Search for the cell housing the specified text and yield its [x, y] center coordinate. 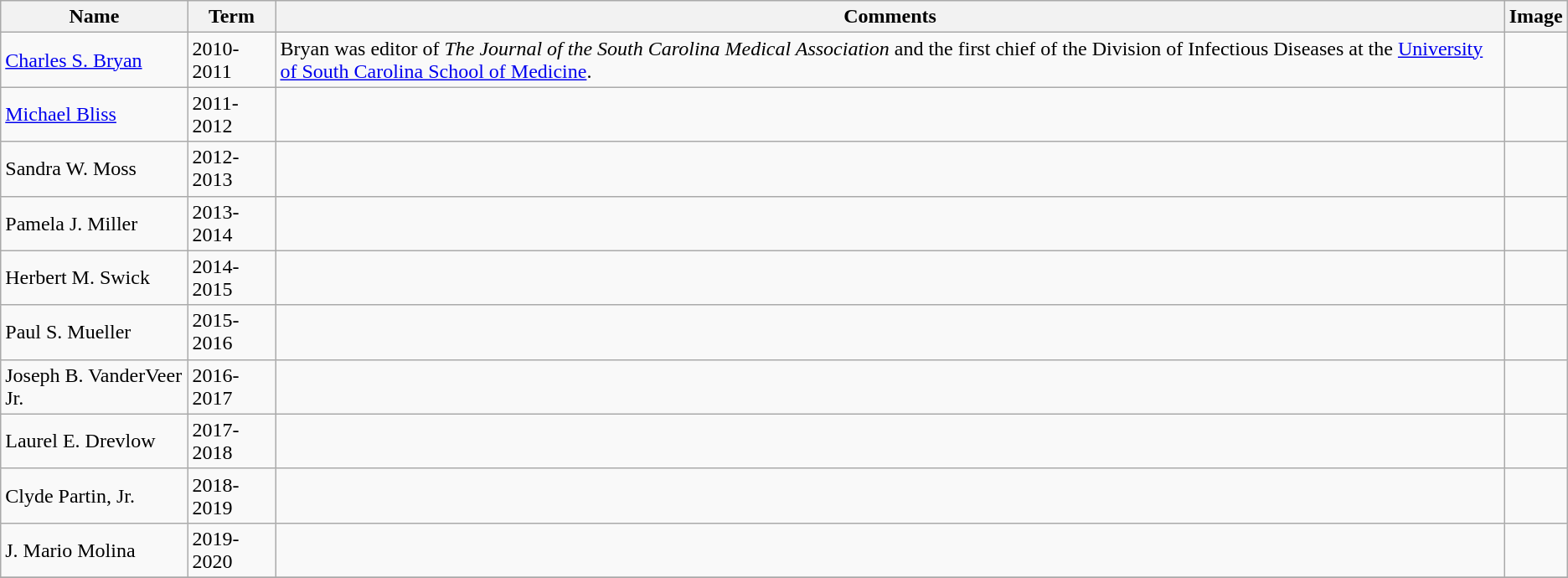
Image [1536, 17]
J. Mario Molina [94, 550]
Joseph B. VanderVeer Jr. [94, 387]
Term [231, 17]
2017-2018 [231, 441]
Paul S. Mueller [94, 332]
2014-2015 [231, 278]
Charles S. Bryan [94, 60]
2012-2013 [231, 169]
Name [94, 17]
2011-2012 [231, 114]
Pamela J. Miller [94, 223]
2015-2016 [231, 332]
2013-2014 [231, 223]
2010-2011 [231, 60]
2018-2019 [231, 496]
2019-2020 [231, 550]
Herbert M. Swick [94, 278]
Sandra W. Moss [94, 169]
Michael Bliss [94, 114]
Comments [890, 17]
2016-2017 [231, 387]
Laurel E. Drevlow [94, 441]
Clyde Partin, Jr. [94, 496]
